From the cell containing the given text, extract its center point as [X, Y] coordinate. 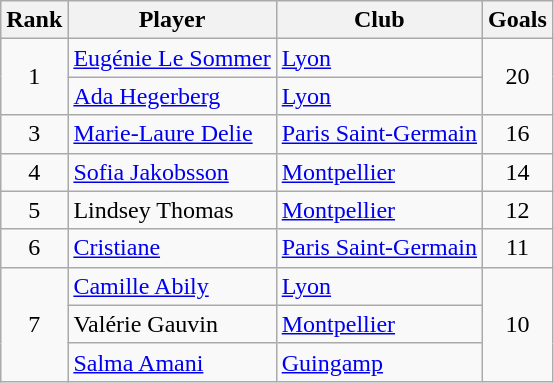
Valérie Gauvin [172, 324]
6 [34, 248]
Cristiane [172, 248]
Eugénie Le Sommer [172, 58]
Marie-Laure Delie [172, 134]
Ada Hegerberg [172, 96]
Camille Abily [172, 286]
4 [34, 172]
7 [34, 324]
3 [34, 134]
Club [379, 20]
Lindsey Thomas [172, 210]
Guingamp [379, 362]
5 [34, 210]
20 [518, 77]
12 [518, 210]
10 [518, 324]
1 [34, 77]
Sofia Jakobsson [172, 172]
11 [518, 248]
Goals [518, 20]
16 [518, 134]
Salma Amani [172, 362]
Rank [34, 20]
Player [172, 20]
14 [518, 172]
